Return [x, y] of the center of cell containing provided text 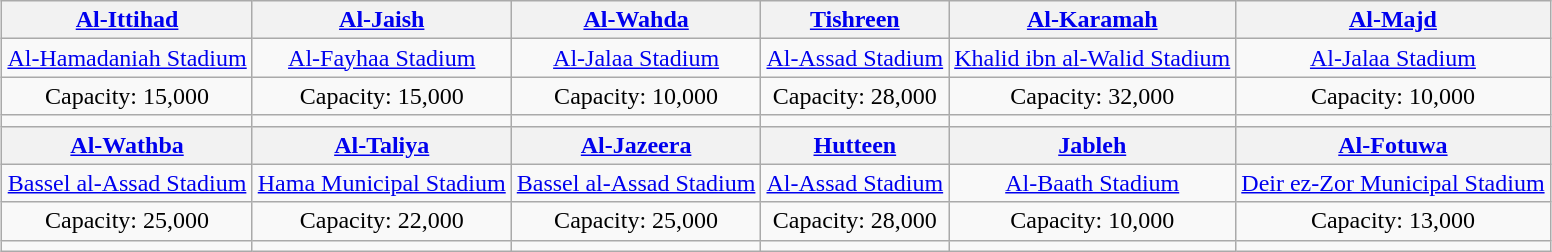
Al-Jaish [382, 20]
Al-Jazeera [636, 145]
Al-Baath Stadium [1092, 183]
Capacity: 32,000 [1092, 96]
Al-Wahda [636, 20]
Al-Ittihad [127, 20]
Hama Municipal Stadium [382, 183]
Al-Wathba [127, 145]
Capacity: 13,000 [1393, 221]
Deir ez-Zor Municipal Stadium [1393, 183]
Jableh [1092, 145]
Al-Karamah [1092, 20]
Al-Fotuwa [1393, 145]
Capacity: 22,000 [382, 221]
Khalid ibn al-Walid Stadium [1092, 58]
Tishreen [855, 20]
Al-Majd [1393, 20]
Hutteen [855, 145]
Al-Fayhaa Stadium [382, 58]
Al-Hamadaniah Stadium [127, 58]
Al-Taliya [382, 145]
